For the text-containing cell, return its midpoint in [X, Y] coordinate format. 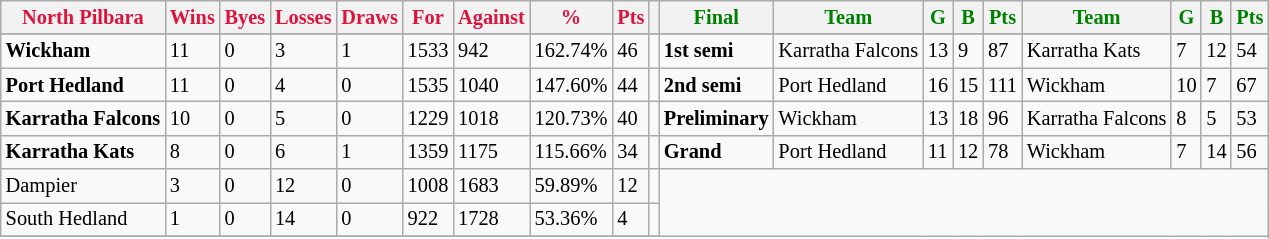
6 [303, 152]
96 [1002, 118]
78 [1002, 152]
1535 [428, 85]
1st semi [716, 51]
Final [716, 17]
Grand [716, 152]
% [572, 17]
15 [968, 85]
Wins [192, 17]
Preliminary [716, 118]
1533 [428, 51]
Byes [245, 17]
53.36% [572, 219]
120.73% [572, 118]
Losses [303, 17]
111 [1002, 85]
46 [630, 51]
1040 [492, 85]
115.66% [572, 152]
1175 [492, 152]
Dampier [83, 186]
87 [1002, 51]
9 [968, 51]
South Hedland [83, 219]
1229 [428, 118]
1728 [492, 219]
922 [428, 219]
44 [630, 85]
1359 [428, 152]
16 [938, 85]
147.60% [572, 85]
1008 [428, 186]
53 [1250, 118]
162.74% [572, 51]
34 [630, 152]
18 [968, 118]
56 [1250, 152]
1683 [492, 186]
For [428, 17]
North Pilbara [83, 17]
67 [1250, 85]
2nd semi [716, 85]
54 [1250, 51]
Draws [369, 17]
40 [630, 118]
1018 [492, 118]
59.89% [572, 186]
942 [492, 51]
Against [492, 17]
